Extract the (x, y) coordinate from the center of the cell holding the provided text.  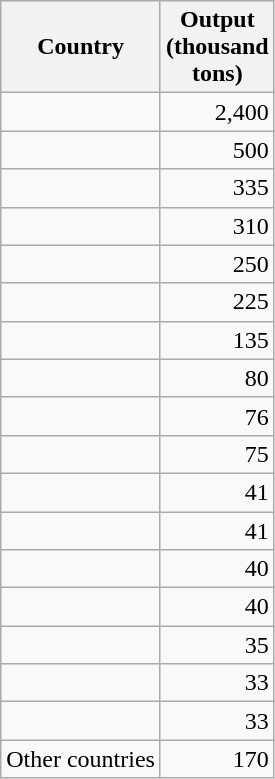
2,400 (217, 112)
310 (217, 226)
Output(thousand tons) (217, 47)
Country (81, 47)
170 (217, 759)
75 (217, 454)
80 (217, 378)
500 (217, 150)
225 (217, 302)
35 (217, 645)
Other countries (81, 759)
250 (217, 264)
76 (217, 416)
135 (217, 340)
335 (217, 188)
